Determine the (x, y) coordinate at the center of the cell enclosing the given text.  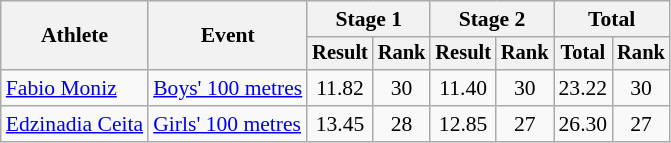
11.82 (340, 88)
23.22 (584, 88)
Fabio Moniz (74, 88)
Stage 1 (368, 19)
26.30 (584, 124)
Event (228, 36)
Stage 2 (492, 19)
11.40 (463, 88)
Edzinadia Ceita (74, 124)
Boys' 100 metres (228, 88)
13.45 (340, 124)
28 (402, 124)
Girls' 100 metres (228, 124)
Athlete (74, 36)
12.85 (463, 124)
